Search for the cell housing the specified text and yield its (x, y) center coordinate. 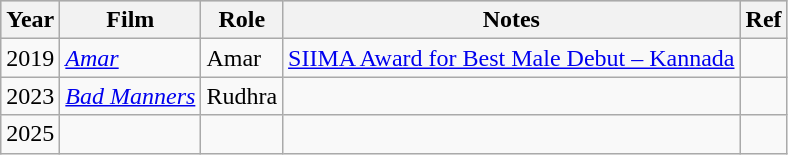
Notes (512, 20)
2019 (30, 58)
2025 (30, 134)
Year (30, 20)
2023 (30, 96)
Bad Manners (130, 96)
Film (130, 20)
Role (242, 20)
SIIMA Award for Best Male Debut – Kannada (512, 58)
Ref (764, 20)
Rudhra (242, 96)
